Output the (x, y) coordinate of the center of the cell containing the given text.  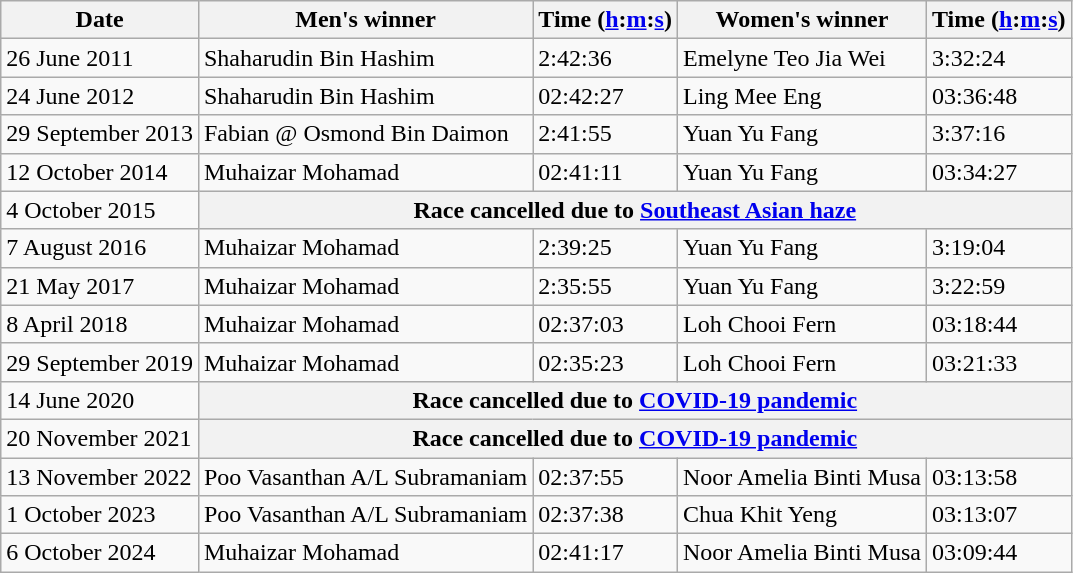
03:21:33 (998, 362)
02:41:17 (606, 553)
02:37:55 (606, 477)
2:39:25 (606, 248)
3:22:59 (998, 286)
02:37:38 (606, 515)
20 November 2021 (100, 438)
24 June 2012 (100, 96)
03:36:48 (998, 96)
6 October 2024 (100, 553)
Emelyne Teo Jia Wei (802, 58)
3:37:16 (998, 134)
14 June 2020 (100, 400)
03:13:07 (998, 515)
03:09:44 (998, 553)
03:13:58 (998, 477)
Date (100, 20)
8 April 2018 (100, 324)
26 June 2011 (100, 58)
1 October 2023 (100, 515)
02:42:27 (606, 96)
12 October 2014 (100, 172)
Women's winner (802, 20)
2:42:36 (606, 58)
21 May 2017 (100, 286)
Men's winner (365, 20)
02:35:23 (606, 362)
4 October 2015 (100, 210)
3:19:04 (998, 248)
03:34:27 (998, 172)
2:35:55 (606, 286)
Ling Mee Eng (802, 96)
29 September 2013 (100, 134)
3:32:24 (998, 58)
Race cancelled due to Southeast Asian haze (634, 210)
Chua Khit Yeng (802, 515)
2:41:55 (606, 134)
03:18:44 (998, 324)
02:41:11 (606, 172)
Fabian @ Osmond Bin Daimon (365, 134)
7 August 2016 (100, 248)
02:37:03 (606, 324)
29 September 2019 (100, 362)
13 November 2022 (100, 477)
